For the text-containing cell, return its midpoint in [x, y] coordinate format. 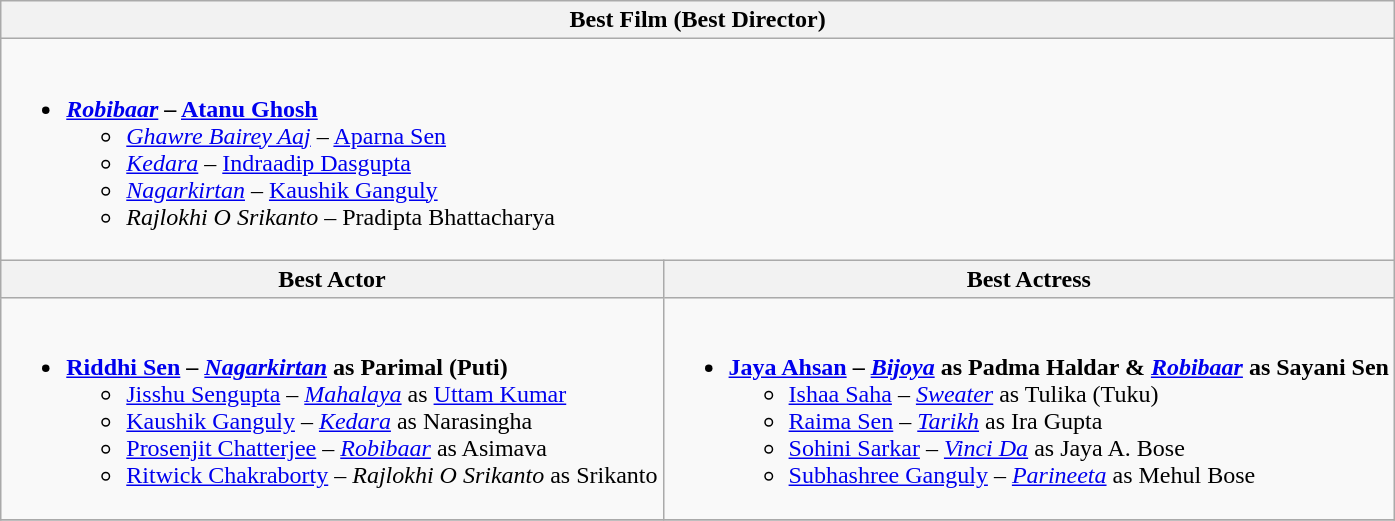
Best Actress [1028, 279]
Best Actor [332, 279]
Best Film (Best Director) [698, 20]
